Return [x, y] of the center of cell containing provided text 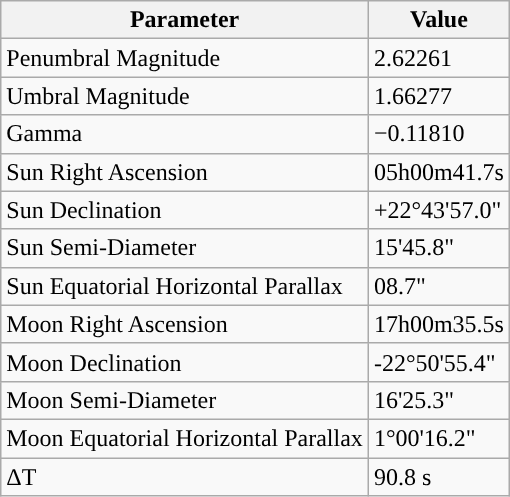
1°00'16.2" [438, 438]
Sun Declination [185, 210]
Penumbral Magnitude [185, 58]
2.62261 [438, 58]
Moon Equatorial Horizontal Parallax [185, 438]
Value [438, 20]
1.66277 [438, 96]
05h00m41.7s [438, 172]
Sun Right Ascension [185, 172]
Moon Semi-Diameter [185, 400]
Parameter [185, 20]
−0.11810 [438, 134]
90.8 s [438, 477]
ΔT [185, 477]
Gamma [185, 134]
15'45.8" [438, 248]
Sun Equatorial Horizontal Parallax [185, 286]
Moon Declination [185, 362]
+22°43'57.0" [438, 210]
16'25.3" [438, 400]
-22°50'55.4" [438, 362]
17h00m35.5s [438, 324]
08.7" [438, 286]
Moon Right Ascension [185, 324]
Umbral Magnitude [185, 96]
Sun Semi-Diameter [185, 248]
